Provide the (x, y) coordinate of the cell's center where the given text is located.  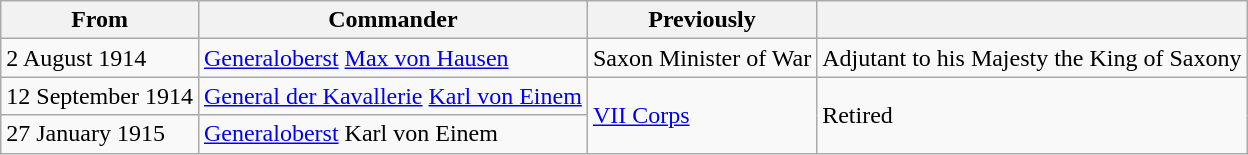
Saxon Minister of War (702, 58)
Generaloberst Karl von Einem (392, 134)
Commander (392, 20)
General der Kavallerie Karl von Einem (392, 96)
Generaloberst Max von Hausen (392, 58)
2 August 1914 (100, 58)
VII Corps (702, 115)
From (100, 20)
12 September 1914 (100, 96)
Previously (702, 20)
Adjutant to his Majesty the King of Saxony (1032, 58)
27 January 1915 (100, 134)
Retired (1032, 115)
